Search for the cell housing the specified text and yield its [X, Y] center coordinate. 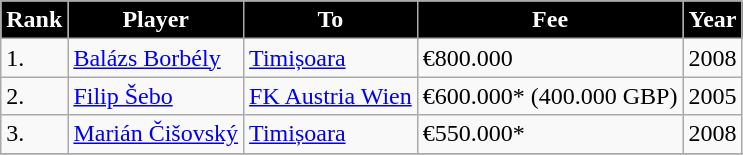
3. [34, 134]
Balázs Borbély [156, 58]
2005 [712, 96]
Filip Šebo [156, 96]
Rank [34, 20]
2. [34, 96]
To [331, 20]
1. [34, 58]
€800.000 [550, 58]
Player [156, 20]
€600.000* (400.000 GBP) [550, 96]
Fee [550, 20]
€550.000* [550, 134]
Marián Čišovský [156, 134]
Year [712, 20]
FK Austria Wien [331, 96]
